Identify which cell holds the provided text, then report its [x, y] central coordinate. 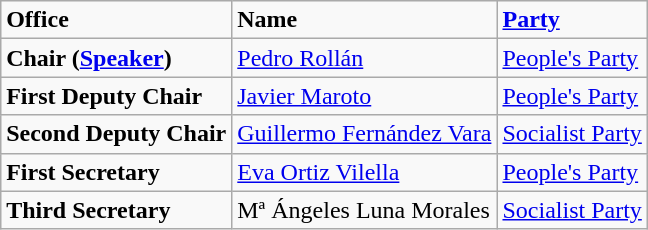
Second Deputy Chair [116, 134]
Chair (Speaker) [116, 58]
Eva Ortiz Vilella [364, 172]
Javier Maroto [364, 96]
Third Secretary [116, 210]
Party [572, 20]
Name [364, 20]
First Deputy Chair [116, 96]
Mª Ángeles Luna Morales [364, 210]
Pedro Rollán [364, 58]
Office [116, 20]
Guillermo Fernández Vara [364, 134]
First Secretary [116, 172]
